For the text-containing cell, return its midpoint in (X, Y) coordinate format. 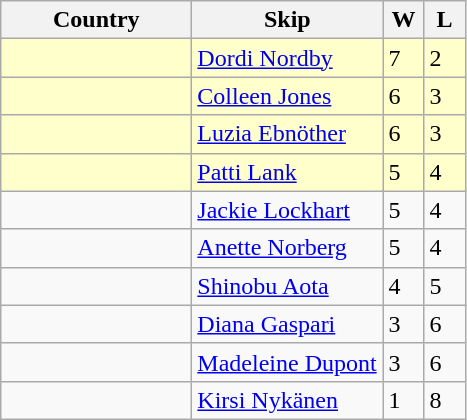
L (444, 20)
2 (444, 58)
Anette Norberg (288, 248)
8 (444, 400)
7 (404, 58)
1 (404, 400)
Jackie Lockhart (288, 210)
Country (96, 20)
Luzia Ebnöther (288, 134)
Kirsi Nykänen (288, 400)
W (404, 20)
Colleen Jones (288, 96)
Madeleine Dupont (288, 362)
Patti Lank (288, 172)
Dordi Nordby (288, 58)
Shinobu Aota (288, 286)
Skip (288, 20)
Diana Gaspari (288, 324)
